Extract the (x, y) coordinate from the center of the cell holding the provided text.  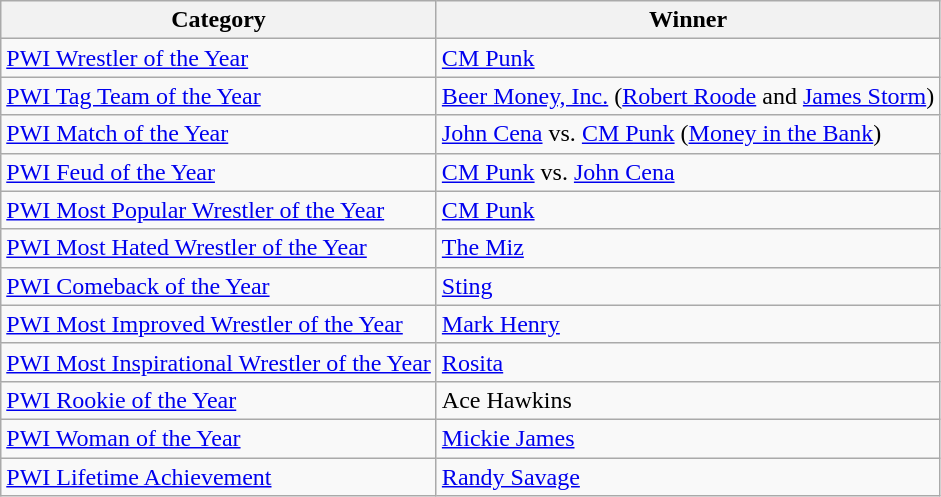
PWI Most Popular Wrestler of the Year (219, 210)
PWI Tag Team of the Year (219, 96)
PWI Comeback of the Year (219, 286)
Mark Henry (688, 324)
PWI Match of the Year (219, 134)
Sting (688, 286)
PWI Most Hated Wrestler of the Year (219, 248)
CM Punk vs. John Cena (688, 172)
PWI Wrestler of the Year (219, 58)
Rosita (688, 362)
PWI Most Inspirational Wrestler of the Year (219, 362)
Randy Savage (688, 477)
PWI Rookie of the Year (219, 400)
Category (219, 20)
Beer Money, Inc. (Robert Roode and James Storm) (688, 96)
PWI Feud of the Year (219, 172)
Winner (688, 20)
John Cena vs. CM Punk (Money in the Bank) (688, 134)
The Miz (688, 248)
Ace Hawkins (688, 400)
Mickie James (688, 438)
PWI Lifetime Achievement (219, 477)
PWI Most Improved Wrestler of the Year (219, 324)
PWI Woman of the Year (219, 438)
